Provide the (x, y) coordinate of the cell's center where the given text is located.  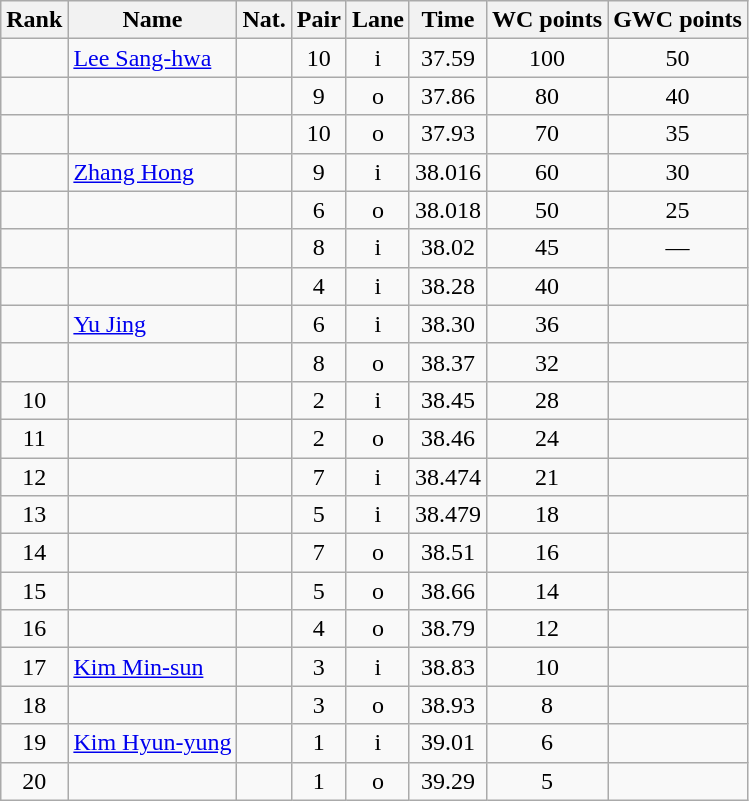
20 (34, 781)
13 (34, 515)
Zhang Hong (152, 172)
38.66 (448, 591)
Rank (34, 20)
WC points (546, 20)
19 (34, 743)
80 (546, 96)
32 (546, 362)
38.83 (448, 667)
30 (678, 172)
38.018 (448, 210)
37.59 (448, 58)
17 (34, 667)
60 (546, 172)
24 (546, 438)
39.01 (448, 743)
38.02 (448, 248)
38.93 (448, 705)
38.28 (448, 286)
37.93 (448, 134)
100 (546, 58)
Kim Min-sun (152, 667)
38.474 (448, 477)
Pair (318, 20)
11 (34, 438)
Kim Hyun-yung (152, 743)
38.46 (448, 438)
36 (546, 324)
38.51 (448, 553)
Time (448, 20)
Lane (378, 20)
Name (152, 20)
15 (34, 591)
45 (546, 248)
38.79 (448, 629)
Lee Sang-hwa (152, 58)
38.016 (448, 172)
Yu Jing (152, 324)
35 (678, 134)
Nat. (264, 20)
39.29 (448, 781)
37.86 (448, 96)
38.37 (448, 362)
25 (678, 210)
38.45 (448, 400)
70 (546, 134)
38.30 (448, 324)
21 (546, 477)
28 (546, 400)
38.479 (448, 515)
— (678, 248)
GWC points (678, 20)
